For the text-containing cell, return its midpoint in [x, y] coordinate format. 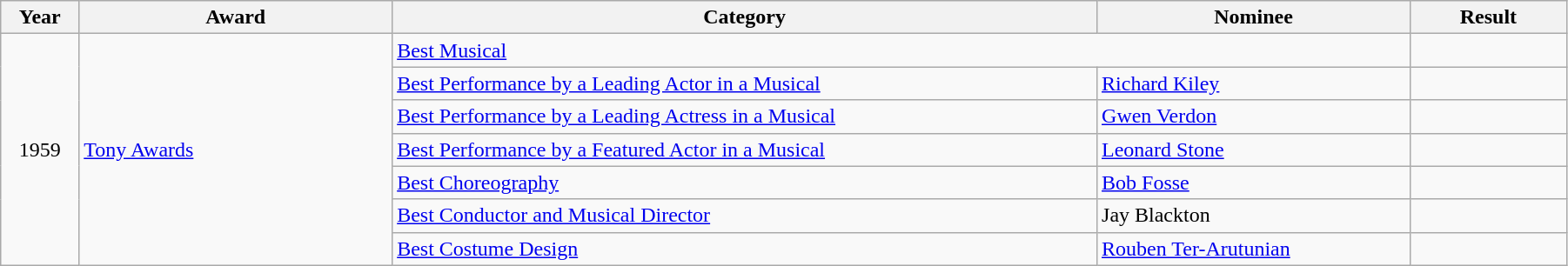
Best Performance by a Featured Actor in a Musical [745, 150]
Best Costume Design [745, 249]
Rouben Ter-Arutunian [1254, 249]
Best Performance by a Leading Actor in a Musical [745, 83]
Jay Blackton [1254, 216]
Best Choreography [745, 183]
Award [236, 17]
Best Performance by a Leading Actress in a Musical [745, 116]
Tony Awards [236, 150]
Year [40, 17]
Best Conductor and Musical Director [745, 216]
Leonard Stone [1254, 150]
Nominee [1254, 17]
Best Musical [901, 50]
Gwen Verdon [1254, 116]
Result [1488, 17]
Bob Fosse [1254, 183]
Category [745, 17]
Richard Kiley [1254, 83]
1959 [40, 150]
